From the cell containing the given text, extract its center point as [x, y] coordinate. 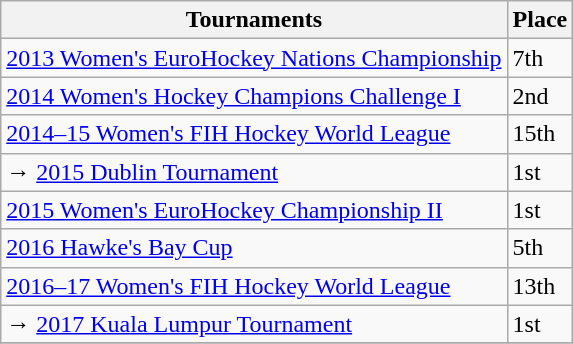
15th [540, 134]
2nd [540, 96]
→ 2017 Kuala Lumpur Tournament [254, 324]
2016 Hawke's Bay Cup [254, 248]
2014–15 Women's FIH Hockey World League [254, 134]
Tournaments [254, 20]
5th [540, 248]
13th [540, 286]
7th [540, 58]
2013 Women's EuroHockey Nations Championship [254, 58]
2014 Women's Hockey Champions Challenge I [254, 96]
Place [540, 20]
2015 Women's EuroHockey Championship II [254, 210]
2016–17 Women's FIH Hockey World League [254, 286]
→ 2015 Dublin Tournament [254, 172]
